Detect which cell encompasses the target text, then output its (X, Y) center coordinate. 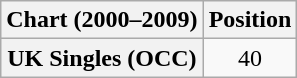
Position (250, 20)
UK Singles (OCC) (102, 58)
Chart (2000–2009) (102, 20)
40 (250, 58)
